Find where the given text appears and provide that cell's center as (x, y) coordinate. 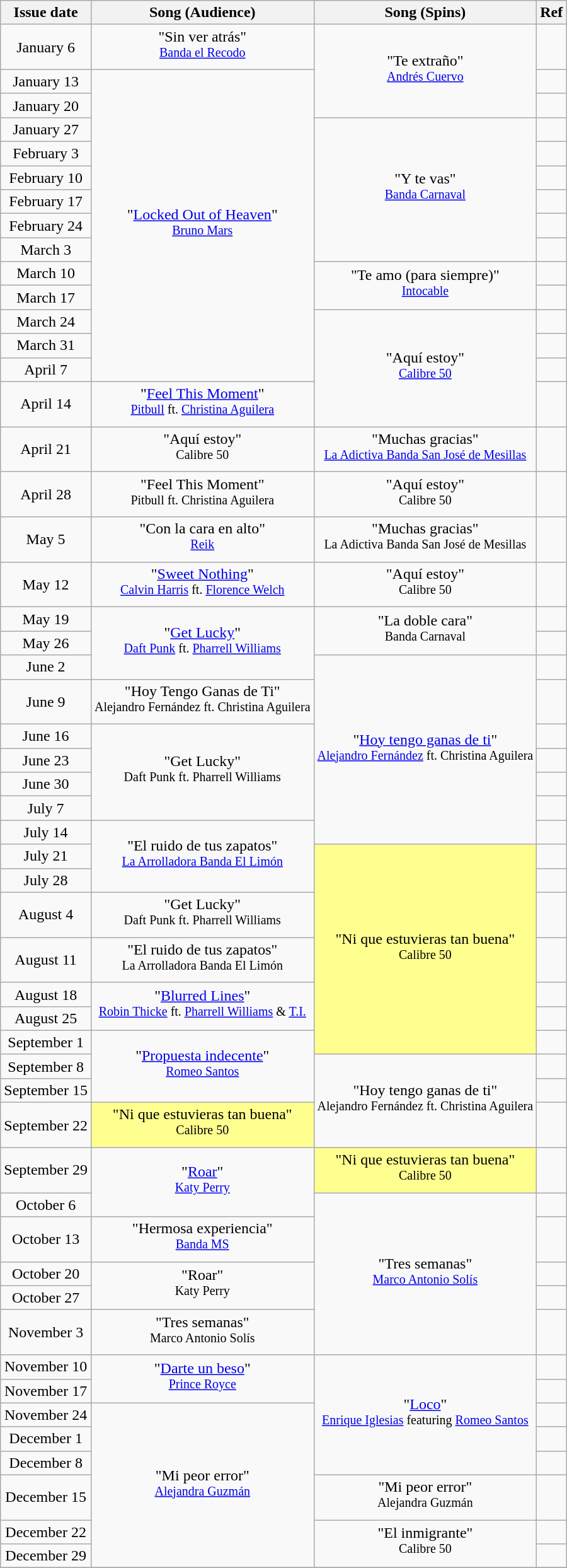
September 15 (46, 1090)
December 22 (46, 1532)
June 2 (46, 667)
August 4 (46, 915)
November 3 (46, 1332)
March 24 (46, 322)
August 18 (46, 994)
February 3 (46, 154)
September 22 (46, 1125)
May 26 (46, 643)
July 21 (46, 856)
April 7 (46, 369)
June 23 (46, 760)
October 6 (46, 1205)
July 28 (46, 880)
April 14 (46, 404)
Song (Audience) (202, 13)
"La doble cara"Banda Carnaval (425, 631)
December 29 (46, 1556)
September 29 (46, 1170)
May 19 (46, 619)
Ref (552, 13)
March 17 (46, 298)
July 7 (46, 808)
February 24 (46, 226)
January 27 (46, 129)
"Darte un beso"Prince Royce (202, 1379)
June 16 (46, 736)
January 20 (46, 105)
"Te extraño"Andrés Cuervo (425, 71)
"Locked Out of Heaven"Bruno Mars (202, 226)
Song (Spins) (425, 13)
July 14 (46, 832)
February 10 (46, 178)
"Y te vas"Banda Carnaval (425, 189)
Issue date (46, 13)
August 25 (46, 1018)
June 9 (46, 702)
October 20 (46, 1274)
"Loco"Enrique Iglesias featuring Romeo Santos (425, 1415)
"Sin ver atrás"Banda el Recodo (202, 47)
September 8 (46, 1066)
December 1 (46, 1439)
March 31 (46, 346)
"Hermosa experiencia"Banda MS (202, 1240)
August 11 (46, 960)
"Propuesta indecente"Romeo Santos (202, 1066)
November 10 (46, 1367)
June 30 (46, 784)
March 3 (46, 250)
"Blurred Lines"Robin Thicke ft. Pharrell Williams & T.I. (202, 1006)
April 28 (46, 494)
January 6 (46, 47)
"Sweet Nothing"Calvin Harris ft. Florence Welch (202, 584)
"Con la cara en alto"Reik (202, 540)
December 8 (46, 1463)
November 17 (46, 1391)
May 5 (46, 540)
"El inmigrante"Calibre 50 (425, 1544)
October 13 (46, 1240)
April 21 (46, 450)
February 17 (46, 202)
January 13 (46, 81)
"Hoy Tengo Ganas de Ti"Alejandro Fernández ft. Christina Aguilera (202, 702)
September 1 (46, 1042)
November 24 (46, 1415)
"Te amo (para siempre)"Intocable (425, 286)
December 15 (46, 1497)
May 12 (46, 584)
March 10 (46, 274)
October 27 (46, 1298)
